Identify which cell holds the provided text, then report its [X, Y] central coordinate. 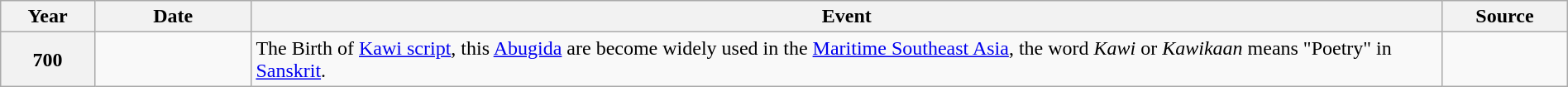
Source [1505, 17]
Year [48, 17]
Event [847, 17]
700 [48, 60]
The Birth of Kawi script, this Abugida are become widely used in the Maritime Southeast Asia, the word Kawi or Kawikaan means "Poetry" in Sanskrit. [847, 60]
Date [172, 17]
